Provide the [X, Y] coordinate of the cell's center where the given text is located.  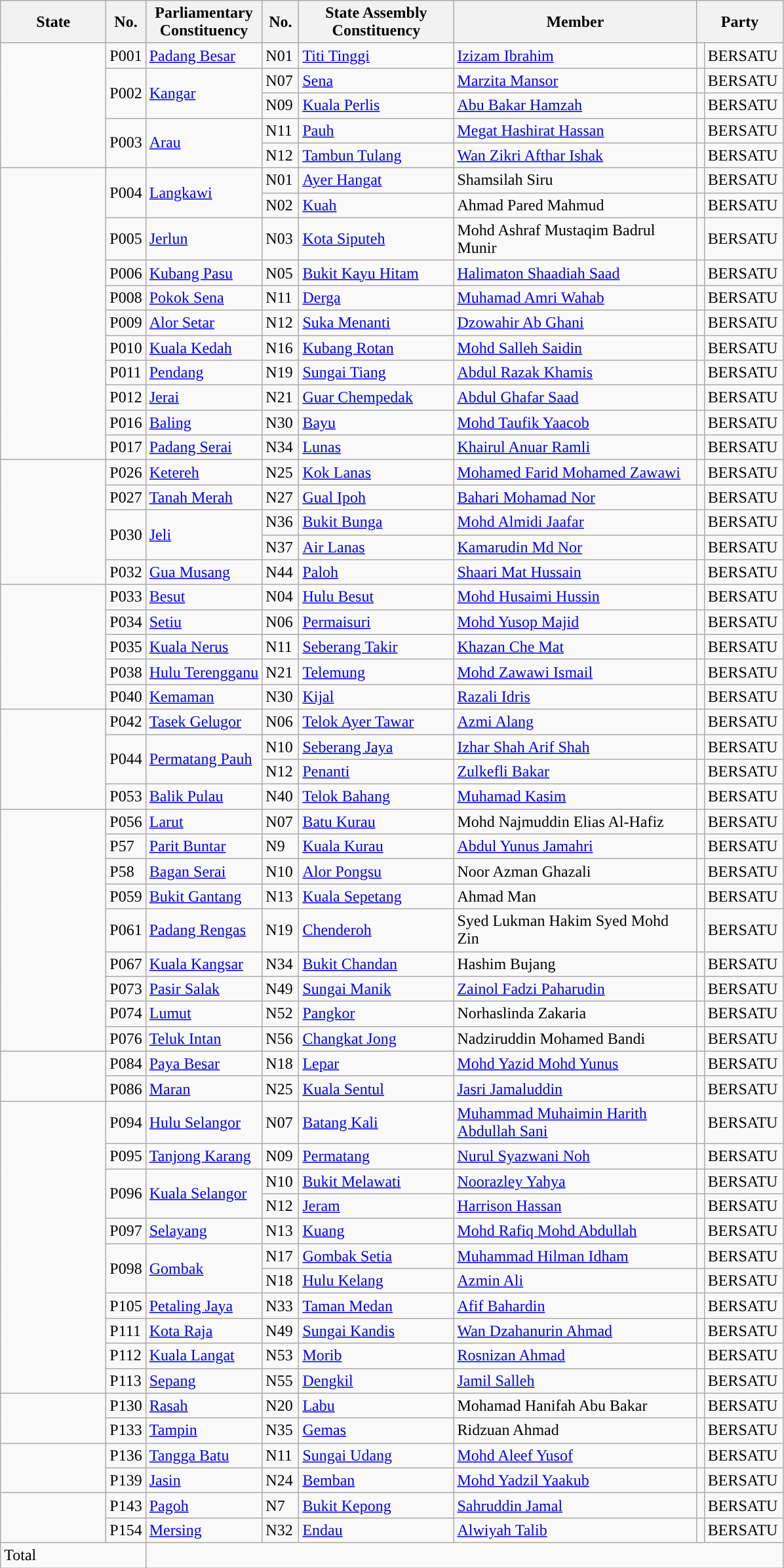
P016 [126, 423]
P004 [126, 193]
Mohamed Farid Mohamed Zawawi [576, 472]
Ayer Hangat [376, 180]
P056 [126, 822]
Izhar Shah Arif Shah [576, 746]
P027 [126, 497]
Nadziruddin Mohamed Bandi [576, 1039]
Bahari Mohamad Nor [576, 497]
Mohd Yazid Mohd Yunus [576, 1063]
Telok Bahang [376, 797]
P111 [126, 1331]
Kubang Pasu [204, 273]
Endau [376, 1530]
Paya Besar [204, 1063]
Afif Bahardin [576, 1306]
Total [73, 1555]
Bukit Melawati [376, 1181]
Khairul Anuar Ramli [576, 448]
P074 [126, 1014]
Gemas [376, 1430]
Bagan Serai [204, 871]
Gual Ipoh [376, 497]
State [54, 22]
P012 [126, 398]
Suka Menanti [376, 322]
P086 [126, 1088]
Pendang [204, 373]
Muhammad Muhaimin Harith Abdullah Sani [576, 1122]
Tanjong Karang [204, 1156]
P009 [126, 322]
Mohd Aleef Yusof [576, 1455]
Izizam Ibrahim [576, 56]
Mohd Rafiq Mohd Abdullah [576, 1231]
Kuang [376, 1231]
Tanah Merah [204, 497]
Tambun Tulang [376, 155]
Mohd Husaimi Hussin [576, 597]
Pokok Sena [204, 297]
Taman Medan [376, 1306]
Bemban [376, 1480]
P010 [126, 348]
Sungai Udang [376, 1455]
P076 [126, 1039]
Halimaton Shaadiah Saad [576, 273]
P094 [126, 1122]
Lunas [376, 448]
Baling [204, 423]
Muhammad Hilman Idham [576, 1256]
State Assembly Constituency [376, 22]
P040 [126, 697]
Kuala Langat [204, 1356]
P084 [126, 1063]
Mohd Yusop Majid [576, 622]
Bukit Bunga [376, 522]
Rasah [204, 1405]
P017 [126, 448]
Arau [204, 143]
Kuala Sentul [376, 1088]
Kuah [376, 205]
N16 [281, 348]
Kamarudin Md Nor [576, 547]
Rosnizan Ahmad [576, 1356]
Member [576, 22]
Khazan Che Mat [576, 647]
N35 [281, 1430]
Hashim Bujang [576, 964]
Razali Idris [576, 697]
Telemung [376, 672]
Megat Hashirat Hassan [576, 130]
Zainol Fadzi Paharudin [576, 989]
Kuala Perlis [376, 105]
Kuala Sepetang [376, 896]
Titi Tinggi [376, 56]
Gombak [204, 1269]
Jerlun [204, 239]
N05 [281, 273]
Kangar [204, 93]
Gombak Setia [376, 1256]
N20 [281, 1405]
P58 [126, 871]
Hulu Besut [376, 597]
Kuala Kangsar [204, 964]
P038 [126, 672]
Alwiyah Talib [576, 1530]
Mohamad Hanifah Abu Bakar [576, 1405]
N24 [281, 1480]
Wan Dzahanurin Ahmad [576, 1331]
N53 [281, 1356]
P035 [126, 647]
Kuala Selangor [204, 1194]
Bukit Kayu Hitam [376, 273]
N7 [281, 1505]
P053 [126, 797]
Pauh [376, 130]
Bukit Gantang [204, 896]
P097 [126, 1231]
Azmin Ali [576, 1281]
P026 [126, 472]
Abdul Yunus Jamahri [576, 847]
P059 [126, 896]
Mersing [204, 1530]
Mohd Salleh Saidin [576, 348]
Noor Azman Ghazali [576, 871]
Sungai Kandis [376, 1331]
Syed Lukman Hakim Syed Mohd Zin [576, 930]
N03 [281, 239]
Mohd Almidi Jaafar [576, 522]
Muhamad Amri Wahab [576, 297]
Nurul Syazwani Noh [576, 1156]
P006 [126, 273]
Ahmad Man [576, 896]
Kubang Rotan [376, 348]
P001 [126, 56]
P044 [126, 759]
Pangkor [376, 1014]
Mohd Zawawi Ismail [576, 672]
Langkawi [204, 193]
P002 [126, 93]
Jamil Salleh [576, 1381]
P096 [126, 1194]
Bayu [376, 423]
Kemaman [204, 697]
Shaari Mat Hussain [576, 572]
Permaisuri [376, 622]
Maran [204, 1088]
Changkat Jong [376, 1039]
Kota Siputeh [376, 239]
Telok Ayer Tawar [376, 721]
Marzita Mansor [576, 81]
Padang Serai [204, 448]
Mohd Ashraf Mustaqim Badrul Munir [576, 239]
P57 [126, 847]
Seberang Takir [376, 647]
Sena [376, 81]
N27 [281, 497]
Jasri Jamaluddin [576, 1088]
N9 [281, 847]
P011 [126, 373]
N36 [281, 522]
Padang Rengas [204, 930]
Derga [376, 297]
Harrison Hassan [576, 1206]
Teluk Intan [204, 1039]
Sepang [204, 1381]
Jasin [204, 1480]
Ridzuan Ahmad [576, 1430]
Bukit Chandan [376, 964]
Guar Chempedak [376, 398]
Norhaslinda Zakaria [576, 1014]
Shamsilah Siru [576, 180]
P154 [126, 1530]
Parit Buntar [204, 847]
Air Lanas [376, 547]
Hulu Terengganu [204, 672]
Muhamad Kasim [576, 797]
Alor Pongsu [376, 871]
P033 [126, 597]
P005 [126, 239]
Kuala Kurau [376, 847]
N55 [281, 1381]
Ketereh [204, 472]
Petaling Jaya [204, 1306]
N44 [281, 572]
Setiu [204, 622]
Wan Zikri Afthar Ishak [576, 155]
Mohd Taufik Yaacob [576, 423]
Tasek Gelugor [204, 721]
Lumut [204, 1014]
P098 [126, 1269]
Jeli [204, 535]
Larut [204, 822]
P133 [126, 1430]
N17 [281, 1256]
Penanti [376, 772]
N37 [281, 547]
Kuala Nerus [204, 647]
Pagoh [204, 1505]
P136 [126, 1455]
Padang Besar [204, 56]
Permatang Pauh [204, 759]
Kok Lanas [376, 472]
Selayang [204, 1231]
Party [739, 22]
Kuala Kedah [204, 348]
Mohd Yadzil Yaakub [576, 1480]
Bukit Kepong [376, 1505]
Hulu Kelang [376, 1281]
Zulkefli Bakar [576, 772]
Labu [376, 1405]
Permatang [376, 1156]
P034 [126, 622]
Sungai Manik [376, 989]
Kijal [376, 697]
P105 [126, 1306]
Jeram [376, 1206]
Balik Pulau [204, 797]
Noorazley Yahya [576, 1181]
P139 [126, 1480]
Gua Musang [204, 572]
Batang Kali [376, 1122]
Batu Kurau [376, 822]
Mohd Najmuddin Elias Al-Hafiz [576, 822]
P032 [126, 572]
P073 [126, 989]
Sahruddin Jamal [576, 1505]
Alor Setar [204, 322]
N56 [281, 1039]
N32 [281, 1530]
Dengkil [376, 1381]
Besut [204, 597]
Jerai [204, 398]
Pasir Salak [204, 989]
Hulu Selangor [204, 1122]
P130 [126, 1405]
P067 [126, 964]
N52 [281, 1014]
P042 [126, 721]
Sungai Tiang [376, 373]
P030 [126, 535]
P143 [126, 1505]
Abdul Ghafar Saad [576, 398]
Kota Raja [204, 1331]
P003 [126, 143]
N02 [281, 205]
N40 [281, 797]
Azmi Alang [576, 721]
Paloh [376, 572]
ParliamentaryConstituency [204, 22]
P008 [126, 297]
Morib [376, 1356]
Tangga Batu [204, 1455]
Ahmad Pared Mahmud [576, 205]
Seberang Jaya [376, 746]
N33 [281, 1306]
Dzowahir Ab Ghani [576, 322]
Abdul Razak Khamis [576, 373]
P113 [126, 1381]
P061 [126, 930]
Tampin [204, 1430]
Abu Bakar Hamzah [576, 105]
Chenderoh [376, 930]
P095 [126, 1156]
Lepar [376, 1063]
P112 [126, 1356]
N04 [281, 597]
